Find where the given text appears and provide that cell's center as [x, y] coordinate. 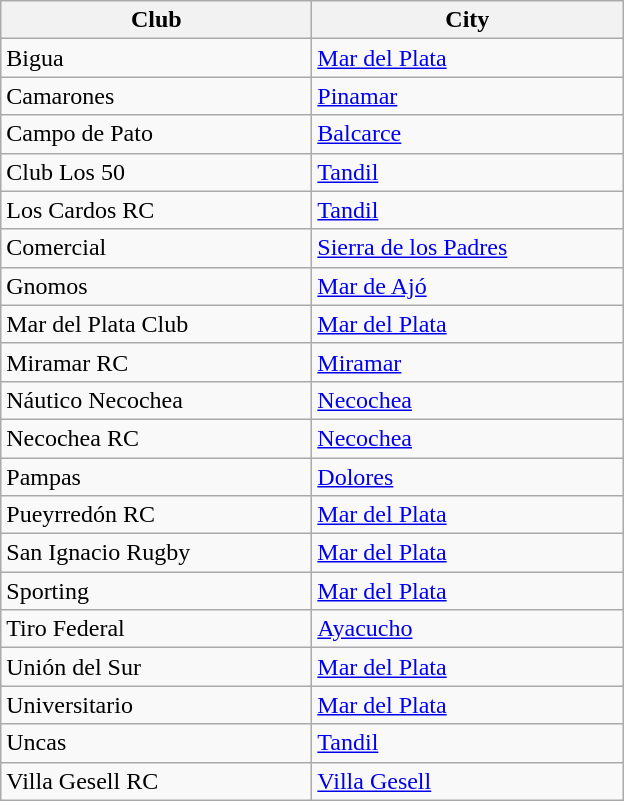
Sierra de los Padres [468, 248]
Villa Gesell [468, 781]
Ayacucho [468, 629]
Universitario [156, 705]
Club Los 50 [156, 172]
Camarones [156, 96]
Pinamar [468, 96]
Náutico Necochea [156, 400]
Villa Gesell RC [156, 781]
Campo de Pato [156, 134]
Gnomos [156, 286]
Mar del Plata Club [156, 324]
Bigua [156, 58]
Miramar RC [156, 362]
Dolores [468, 477]
City [468, 20]
Necochea RC [156, 438]
Uncas [156, 743]
Mar de Ajó [468, 286]
Pueyrredón RC [156, 515]
Pampas [156, 477]
Unión del Sur [156, 667]
San Ignacio Rugby [156, 553]
Sporting [156, 591]
Comercial [156, 248]
Miramar [468, 362]
Tiro Federal [156, 629]
Club [156, 20]
Los Cardos RC [156, 210]
Balcarce [468, 134]
